Return the [x, y] coordinate for the center point of the cell that contains the specified text.  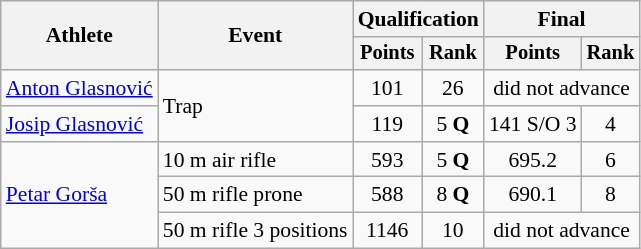
8 [611, 195]
Qualification [418, 19]
Anton Glasnović [80, 88]
50 m rifle prone [256, 195]
10 m air rifle [256, 160]
50 m rifle 3 positions [256, 231]
6 [611, 160]
690.1 [533, 195]
4 [611, 124]
Athlete [80, 36]
695.2 [533, 160]
Josip Glasnović [80, 124]
10 [453, 231]
Trap [256, 106]
Final [562, 19]
26 [453, 88]
1146 [388, 231]
101 [388, 88]
141 S/O 3 [533, 124]
Petar Gorša [80, 196]
Event [256, 36]
593 [388, 160]
119 [388, 124]
588 [388, 195]
8 Q [453, 195]
